Detect which cell encompasses the target text, then output its (X, Y) center coordinate. 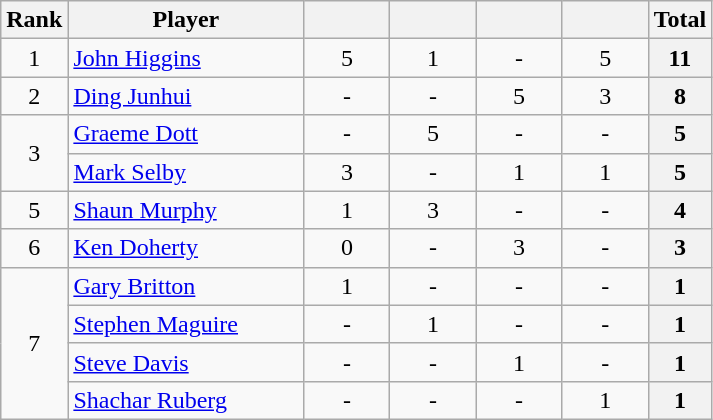
11 (680, 58)
4 (680, 210)
8 (680, 96)
Ding Junhui (186, 96)
Mark Selby (186, 172)
Player (186, 20)
John Higgins (186, 58)
Shachar Ruberg (186, 400)
0 (347, 248)
Steve Davis (186, 362)
7 (34, 343)
Rank (34, 20)
Total (680, 20)
6 (34, 248)
2 (34, 96)
Graeme Dott (186, 134)
Gary Britton (186, 286)
Shaun Murphy (186, 210)
Ken Doherty (186, 248)
Stephen Maguire (186, 324)
